Detect which cell encompasses the target text, then output its [x, y] center coordinate. 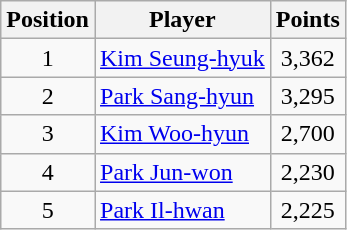
Position [48, 20]
Kim Woo-hyun [182, 134]
3,295 [308, 96]
Park Sang-hyun [182, 96]
2,225 [308, 210]
4 [48, 172]
Park Il-hwan [182, 210]
Park Jun-won [182, 172]
2,700 [308, 134]
1 [48, 58]
Points [308, 20]
Player [182, 20]
2 [48, 96]
3,362 [308, 58]
2,230 [308, 172]
Kim Seung-hyuk [182, 58]
5 [48, 210]
3 [48, 134]
